Locate the cell with the specified text and output its [X, Y] center coordinate. 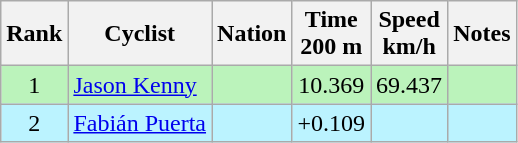
69.437 [410, 85]
Jason Kenny [140, 85]
Speedkm/h [410, 34]
Notes [482, 34]
1 [34, 85]
+0.109 [332, 123]
Rank [34, 34]
Nation [252, 34]
2 [34, 123]
Time200 m [332, 34]
Cyclist [140, 34]
10.369 [332, 85]
Fabián Puerta [140, 123]
